Output the [X, Y] coordinate of the center of the cell containing the given text.  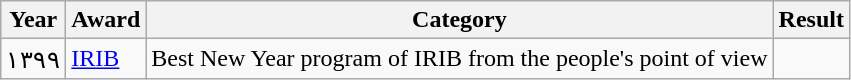
Award [106, 20]
Best New Year program of IRIB from the people's point of view [460, 59]
Category [460, 20]
Year [34, 20]
۱۳۹۹ [34, 59]
Result [811, 20]
IRIB [106, 59]
